Capture the cell that displays the provided text and extract its [X, Y] central coordinate. 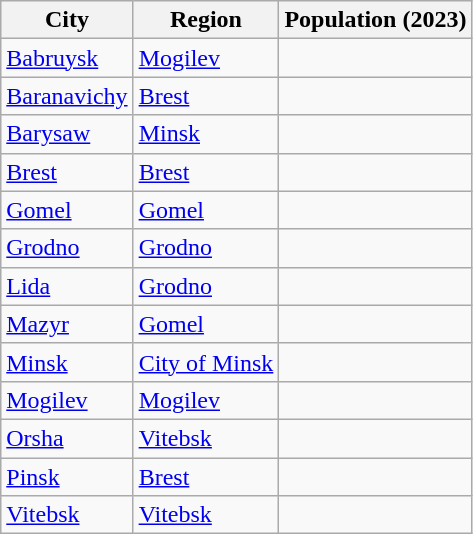
Orsha [67, 438]
Mazyr [67, 324]
Lida [67, 286]
City of Minsk [206, 362]
Pinsk [67, 477]
Population (2023) [376, 20]
Barysaw [67, 134]
Baranavichy [67, 96]
Region [206, 20]
Babruysk [67, 58]
City [67, 20]
